Find where the given text appears and provide that cell's center as [X, Y] coordinate. 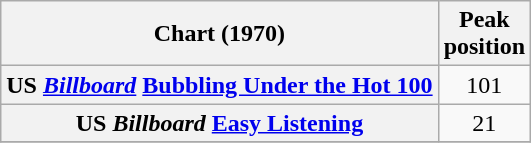
US Billboard Easy Listening [220, 123]
Chart (1970) [220, 34]
21 [484, 123]
101 [484, 85]
Peakposition [484, 34]
US Billboard Bubbling Under the Hot 100 [220, 85]
